Determine the (x, y) coordinate at the center of the cell enclosing the given text.  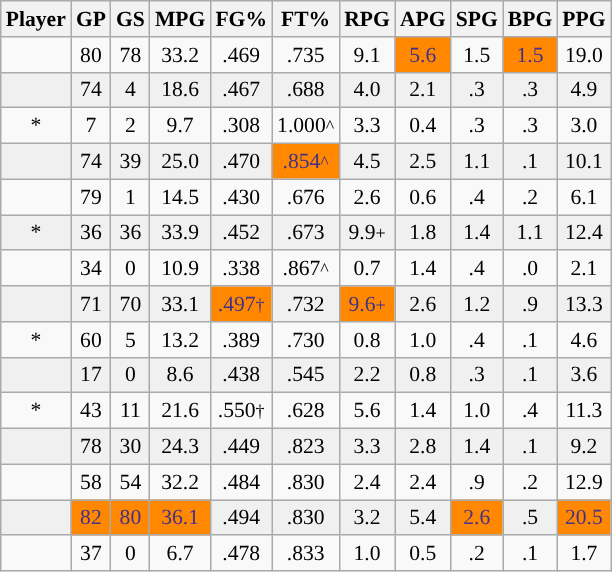
32.2 (180, 482)
12.4 (584, 233)
.430 (241, 197)
0.7 (367, 269)
.823 (306, 447)
BPG (530, 19)
.0 (530, 269)
54 (130, 482)
2.5 (423, 162)
.389 (241, 340)
1.8 (423, 233)
APG (423, 19)
.449 (241, 447)
0.6 (423, 197)
11.3 (584, 411)
21.6 (180, 411)
.550† (241, 411)
4.5 (367, 162)
.467 (241, 90)
4.6 (584, 340)
GP (91, 19)
4 (130, 90)
.854^ (306, 162)
1.7 (584, 554)
33.2 (180, 55)
11 (130, 411)
FT% (306, 19)
.833 (306, 554)
1.000^ (306, 126)
17 (91, 375)
PPG (584, 19)
10.9 (180, 269)
70 (130, 304)
30 (130, 447)
3.2 (367, 518)
39 (130, 162)
.735 (306, 55)
2.8 (423, 447)
9.9+ (367, 233)
.5 (530, 518)
43 (91, 411)
79 (91, 197)
.452 (241, 233)
GS (130, 19)
0.4 (423, 126)
7 (91, 126)
4.9 (584, 90)
.497† (241, 304)
82 (91, 518)
1.2 (477, 304)
9.7 (180, 126)
18.6 (180, 90)
.438 (241, 375)
5.4 (423, 518)
.673 (306, 233)
3.0 (584, 126)
2.2 (367, 375)
4.0 (367, 90)
.688 (306, 90)
9.6+ (367, 304)
34 (91, 269)
58 (91, 482)
10.1 (584, 162)
.469 (241, 55)
.730 (306, 340)
9.2 (584, 447)
6.1 (584, 197)
Player (36, 19)
6.7 (180, 554)
RPG (367, 19)
.478 (241, 554)
12.9 (584, 482)
2 (130, 126)
60 (91, 340)
20.5 (584, 518)
25.0 (180, 162)
3.6 (584, 375)
5 (130, 340)
13.3 (584, 304)
SPG (477, 19)
8.6 (180, 375)
37 (91, 554)
.338 (241, 269)
71 (91, 304)
.867^ (306, 269)
19.0 (584, 55)
1 (130, 197)
33.1 (180, 304)
.494 (241, 518)
0.5 (423, 554)
.628 (306, 411)
MPG (180, 19)
24.3 (180, 447)
33.9 (180, 233)
9.1 (367, 55)
.676 (306, 197)
13.2 (180, 340)
.732 (306, 304)
.308 (241, 126)
.545 (306, 375)
.470 (241, 162)
36.1 (180, 518)
FG% (241, 19)
14.5 (180, 197)
.484 (241, 482)
